Determine the [X, Y] coordinate at the center of the cell enclosing the given text.  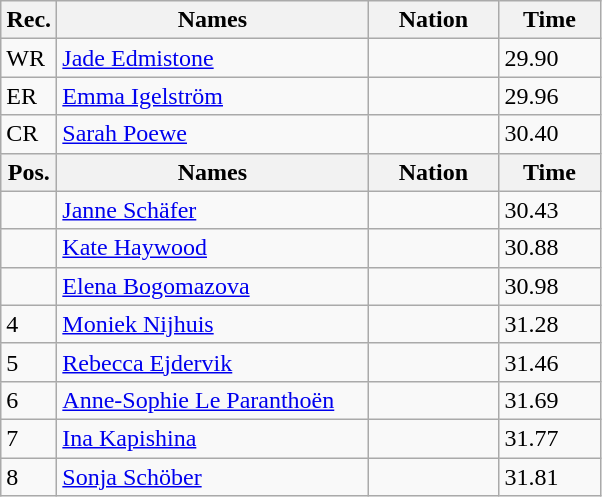
Sonja Schöber [212, 477]
Emma Igelström [212, 96]
Moniek Nijhuis [212, 324]
31.28 [550, 324]
30.98 [550, 286]
31.46 [550, 362]
7 [29, 438]
ER [29, 96]
31.69 [550, 400]
Elena Bogomazova [212, 286]
30.40 [550, 134]
29.96 [550, 96]
30.43 [550, 210]
31.81 [550, 477]
29.90 [550, 58]
Anne-Sophie Le Paranthoën [212, 400]
6 [29, 400]
Rebecca Ejdervik [212, 362]
Ina Kapishina [212, 438]
WR [29, 58]
8 [29, 477]
5 [29, 362]
30.88 [550, 248]
Pos. [29, 172]
Rec. [29, 20]
31.77 [550, 438]
Sarah Poewe [212, 134]
CR [29, 134]
Jade Edmistone [212, 58]
Janne Schäfer [212, 210]
4 [29, 324]
Kate Haywood [212, 248]
